Locate the cell with the specified text and output its [X, Y] center coordinate. 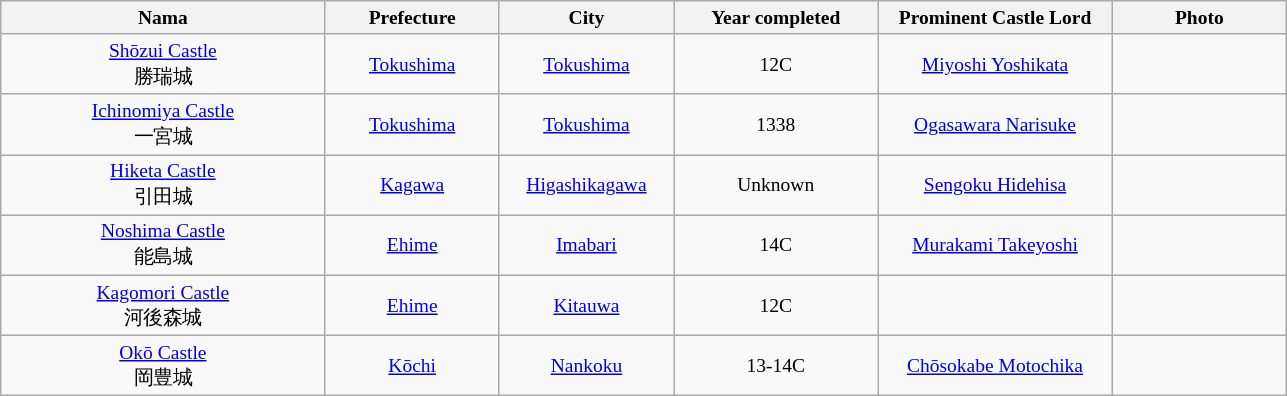
Shōzui Castle勝瑞城 [163, 64]
Sengoku Hidehisa [995, 185]
Prominent Castle Lord [995, 18]
Kagawa [412, 185]
Noshima Castle能島城 [163, 245]
Nankoku [586, 365]
Miyoshi Yoshikata [995, 64]
City [586, 18]
Kōchi [412, 365]
Ichinomiya Castle一宮城 [163, 124]
Nama [163, 18]
Higashikagawa [586, 185]
Photo [1199, 18]
14C [776, 245]
Year completed [776, 18]
Ogasawara Narisuke [995, 124]
Hiketa Castle引田城 [163, 185]
13-14C [776, 365]
Imabari [586, 245]
Chōsokabe Motochika [995, 365]
Okō Castle岡豊城 [163, 365]
Kagomori Castle河後森城 [163, 305]
Unknown [776, 185]
Prefecture [412, 18]
Kitauwa [586, 305]
Murakami Takeyoshi [995, 245]
1338 [776, 124]
